Extract the (x, y) coordinate from the center of the cell holding the provided text.  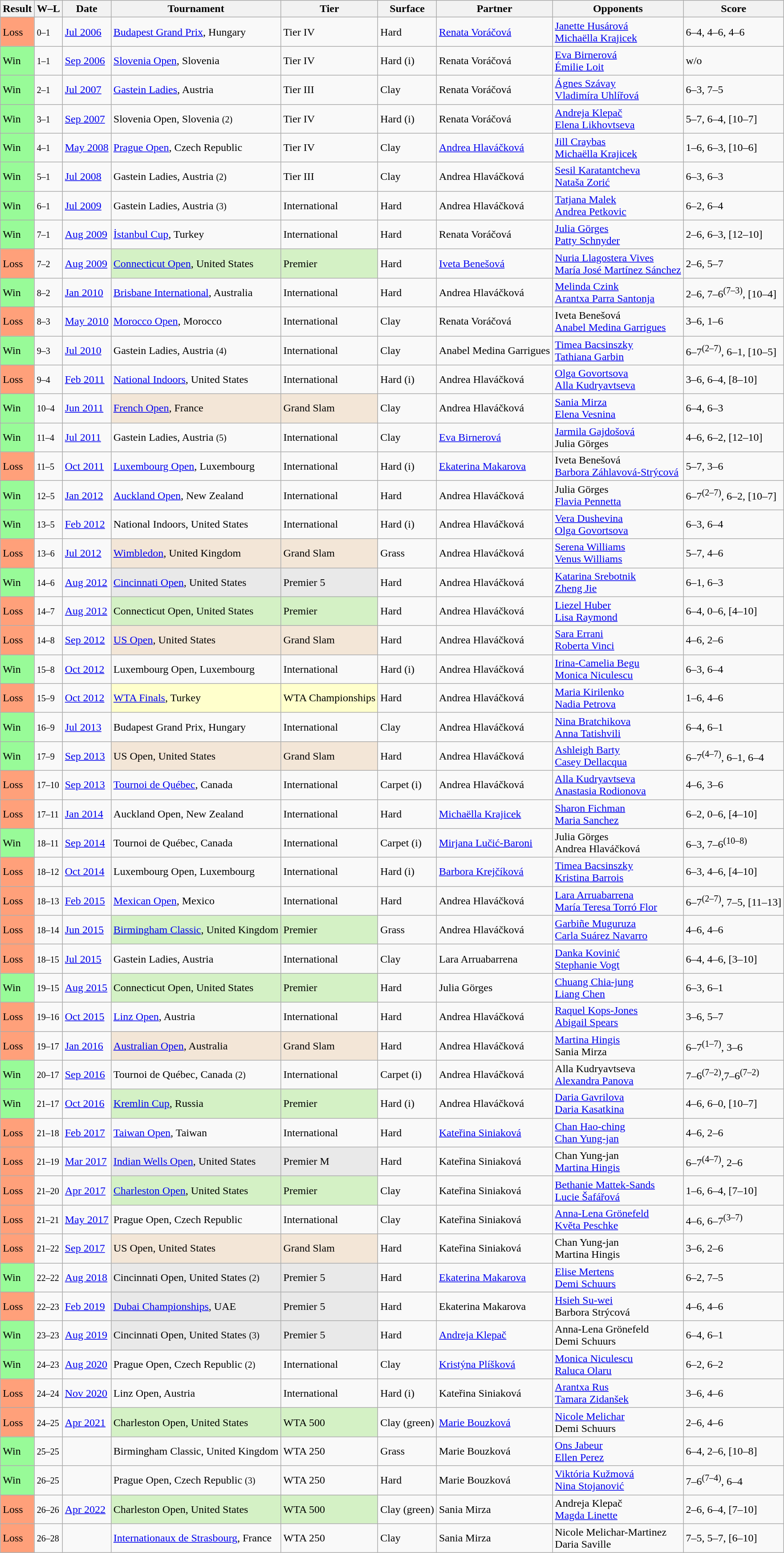
19–16 (48, 1017)
Oct 2011 (86, 467)
23–23 (48, 1336)
Jul 2007 (86, 90)
Timea Bacsinszky Tathiana Garbin (618, 350)
Alla Kudryavtseva Anastasia Rodionova (618, 785)
Timea Bacsinszky Kristina Barrois (618, 872)
10–4 (48, 409)
Kristýna Plíšková (494, 1364)
Elise Mertens Demi Schuurs (618, 1277)
Sep 2014 (86, 843)
WTA Championships (329, 698)
Prague Open, Czech Republic (2) (196, 1364)
Hsieh Su-wei Barbora Strýcová (618, 1306)
Anabel Medina Garrigues (494, 350)
1–6, 6–3, [10–6] (734, 148)
Ashleigh Barty Casey Dellacqua (618, 756)
2–6, 6–4, [7–10] (734, 1509)
Lara Arruabarrena (494, 959)
Gastein Ladies, Austria (4) (196, 350)
Feb 2015 (86, 901)
Raquel Kops-Jones Abigail Spears (618, 1017)
Martina Hingis Sania Mirza (618, 1045)
18–13 (48, 901)
w/o (734, 61)
21–17 (48, 1103)
4–6, 6–7(3–7) (734, 1219)
6–2, 0–6, [4–10] (734, 814)
2–6, 7–6(7–3), [10–4] (734, 292)
14–6 (48, 582)
25–25 (48, 1451)
6–7(4–7), 6–1, 6–4 (734, 756)
Serena Williams Venus Williams (618, 553)
Sania Mirza Elena Vesnina (618, 409)
Jarmila Gajdošová Julia Görges (618, 437)
W–L (48, 9)
Katarina Srebotnik Zheng Jie (618, 582)
8–2 (48, 292)
19–17 (48, 1045)
Surface (407, 9)
Slovenia Open, Slovenia (196, 61)
May 2017 (86, 1219)
6–2, 6–2 (734, 1364)
Premier M (329, 1161)
11–4 (48, 437)
24–23 (48, 1364)
Julia Görges Patty Schnyder (618, 234)
Jill Craybas Michaëlla Krajicek (618, 148)
26–25 (48, 1480)
Aug 2018 (86, 1277)
4–1 (48, 148)
15–9 (48, 698)
4–6, 6–2, [12–10] (734, 437)
20–17 (48, 1075)
Prague Open, Czech Republic (3) (196, 1480)
Sep 2012 (86, 640)
11–5 (48, 467)
6–7(2–7), 7–5, [11–13] (734, 901)
Oct 2016 (86, 1103)
Partner (494, 9)
Tournament (196, 9)
2–6, 4–6 (734, 1422)
Vera Dushevina Olga Govortsova (618, 524)
3–6, 2–6 (734, 1248)
6–4, 4–6, [3–10] (734, 959)
Irina-Camelia Begu Monica Niculescu (618, 669)
Feb 2017 (86, 1133)
26–26 (48, 1509)
Julia Görges Andrea Hlaváčková (618, 843)
6–7(1–7), 3–6 (734, 1045)
Jan 2016 (86, 1045)
Nicole Melichar Demi Schuurs (618, 1422)
21–22 (48, 1248)
Oct 2014 (86, 872)
Barbora Krejčíková (494, 872)
Score (734, 9)
Andreja Klepač (494, 1336)
6–3, 6–3 (734, 176)
Sharon Fichman Maria Sanchez (618, 814)
Morocco Open, Morocco (196, 321)
14–7 (48, 611)
Brisbane International, Australia (196, 292)
Mexican Open, Mexico (196, 901)
9–4 (48, 379)
WTA Finals, Turkey (196, 698)
Arantxa Rus Tamara Zidanšek (618, 1394)
17–11 (48, 814)
8–3 (48, 321)
2–6, 6–3, [12–10] (734, 234)
Julia Görges (494, 988)
Iveta Benešová Anabel Medina Garrigues (618, 321)
Jan 2010 (86, 292)
Internationaux de Strasbourg, France (196, 1538)
7–6(7–2),7–6(7–2) (734, 1075)
Sep 2007 (86, 118)
Feb 2011 (86, 379)
Liezel Huber Lisa Raymond (618, 611)
6–1 (48, 206)
18–11 (48, 843)
Iveta Benešová (494, 264)
7–1 (48, 234)
Eva Birnerová Émilie Loit (618, 61)
May 2010 (86, 321)
9–3 (48, 350)
Tier (329, 9)
Chan Hao-ching Chan Yung-jan (618, 1133)
5–1 (48, 176)
21–19 (48, 1161)
Indian Wells Open, United States (196, 1161)
Sep 2006 (86, 61)
Jan 2014 (86, 814)
Lara Arruabarrena María Teresa Torró Flor (618, 901)
7–6(7–4), 6–4 (734, 1480)
Chuang Chia-jung Liang Chen (618, 988)
Aug 2019 (86, 1336)
6–3, 7–6(10–8) (734, 843)
21–20 (48, 1191)
6–7(4–7), 2–6 (734, 1161)
Wimbledon, United Kingdom (196, 553)
14–8 (48, 640)
May 2008 (86, 148)
Gastein Ladies, Austria (3) (196, 206)
1–6, 6–4, [7–10] (734, 1191)
Sesil Karatantcheva Nataša Zorić (618, 176)
16–9 (48, 727)
15–8 (48, 669)
Sep 2016 (86, 1075)
Jul 2008 (86, 176)
Date (86, 9)
Janette Husárová Michaëlla Krajicek (618, 32)
Garbiñe Muguruza Carla Suárez Navarro (618, 930)
Feb 2019 (86, 1306)
Bethanie Mattek-Sands Lucie Šafářová (618, 1191)
Iveta Benešová Barbora Záhlavová-Strýcová (618, 467)
6–3, 6–1 (734, 988)
Feb 2012 (86, 524)
17–9 (48, 756)
Alla Kudryavtseva Alexandra Panova (618, 1075)
Kremlin Cup, Russia (196, 1103)
Daria Gavrilova Daria Kasatkina (618, 1103)
18–12 (48, 872)
2–1 (48, 90)
5–7, 6–4, [10–7] (734, 118)
Apr 2021 (86, 1422)
Tatjana Malek Andrea Petkovic (618, 206)
Oct 2015 (86, 1017)
6–1, 6–3 (734, 582)
Sara Errani Roberta Vinci (618, 640)
18–15 (48, 959)
Michaëlla Krajicek (494, 814)
Taiwan Open, Taiwan (196, 1133)
Nina Bratchikova Anna Tatishvili (618, 727)
Ons Jabeur Ellen Perez (618, 1451)
Jul 2013 (86, 727)
Result (17, 9)
24–25 (48, 1422)
Jul 2010 (86, 350)
Monica Niculescu Raluca Olaru (618, 1364)
Mar 2017 (86, 1161)
Tournoi de Québec, Canada (2) (196, 1075)
6–7(2–7), 6–2, [10–7] (734, 495)
Andreja Klepač Elena Likhovtseva (618, 118)
5–7, 4–6 (734, 553)
6–2, 6–4 (734, 206)
12–5 (48, 495)
Jun 2015 (86, 930)
Nov 2020 (86, 1394)
6–2, 7–5 (734, 1277)
5–7, 3–6 (734, 467)
3–1 (48, 118)
İstanbul Cup, Turkey (196, 234)
6–4, 6–3 (734, 409)
Sep 2017 (86, 1248)
Jul 2011 (86, 437)
6–3, 7–5 (734, 90)
Gastein Ladies, Austria (2) (196, 176)
26–28 (48, 1538)
Cincinnati Open, United States (2) (196, 1277)
Jul 2009 (86, 206)
7–2 (48, 264)
21–18 (48, 1133)
Jul 2006 (86, 32)
3–6, 6–4, [8–10] (734, 379)
Aug 2015 (86, 988)
Viktória Kužmová Nina Stojanović (618, 1480)
Apr 2022 (86, 1509)
Slovenia Open, Slovenia (2) (196, 118)
Danka Kovinić Stephanie Vogt (618, 959)
19–15 (48, 988)
1–6, 4–6 (734, 698)
Apr 2017 (86, 1191)
6–4, 2–6, [10–8] (734, 1451)
4–6, 6–0, [10–7] (734, 1103)
Jul 2012 (86, 553)
Andreja Klepač Magda Linette (618, 1509)
21–21 (48, 1219)
22–22 (48, 1277)
Cincinnati Open, United States (3) (196, 1336)
Anna-Lena Grönefeld Květa Peschke (618, 1219)
Gastein Ladies, Austria (5) (196, 437)
6–3, 4–6, [4–10] (734, 872)
17–10 (48, 785)
13–5 (48, 524)
Melinda Czink Arantxa Parra Santonja (618, 292)
Mirjana Lučić-Baroni (494, 843)
7–5, 5–7, [6–10] (734, 1538)
6–4, 0–6, [4–10] (734, 611)
1–1 (48, 61)
3–6, 5–7 (734, 1017)
13–6 (48, 553)
Nuria Llagostera Vives María José Martínez Sánchez (618, 264)
18–14 (48, 930)
Cincinnati Open, United States (196, 582)
24–24 (48, 1394)
Julia Görges Flavia Pennetta (618, 495)
22–23 (48, 1306)
6–4, 4–6, 4–6 (734, 32)
Nicole Melichar-Martinez Daria Saville (618, 1538)
Jan 2012 (86, 495)
3–6, 1–6 (734, 321)
6–7(2–7), 6–1, [10–5] (734, 350)
Ágnes Szávay Vladimíra Uhlířová (618, 90)
2–6, 5–7 (734, 264)
Maria Kirilenko Nadia Petrova (618, 698)
3–6, 4–6 (734, 1394)
Opponents (618, 9)
Aug 2020 (86, 1364)
Eva Birnerová (494, 437)
Jul 2015 (86, 959)
0–1 (48, 32)
Dubai Championships, UAE (196, 1306)
French Open, France (196, 409)
Olga Govortsova Alla Kudryavtseva (618, 379)
Australian Open, Australia (196, 1045)
4–6, 3–6 (734, 785)
Jun 2011 (86, 409)
Anna-Lena Grönefeld Demi Schuurs (618, 1336)
